Pinpoint the cell where the given text exists, returning its (x, y) midpoint coordinate. 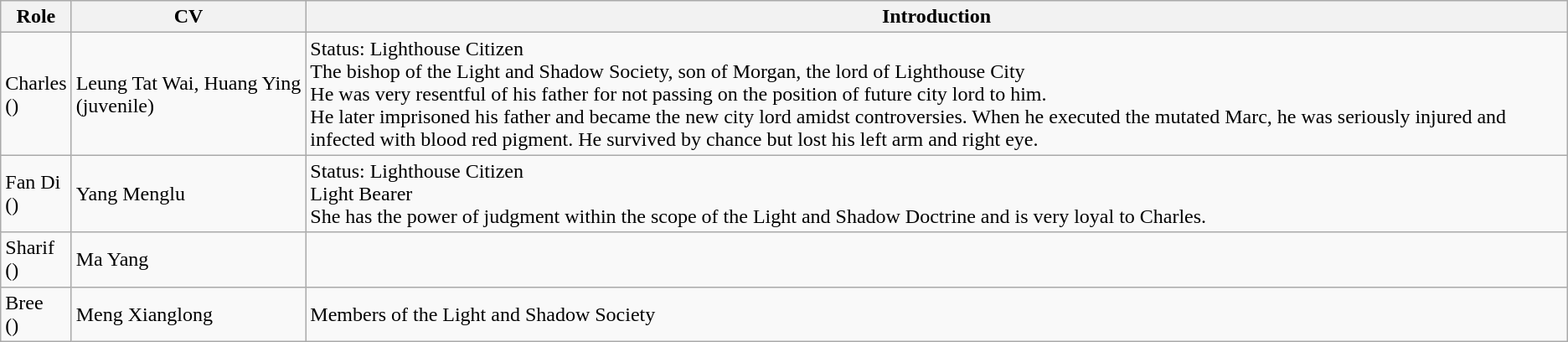
Sharif() (36, 260)
Charles() (36, 94)
Meng Xianglong (188, 313)
Leung Tat Wai, Huang Ying (juvenile) (188, 94)
Role (36, 17)
CV (188, 17)
Status: Lighthouse CitizenLight BearerShe has the power of judgment within the scope of the Light and Shadow Doctrine and is very loyal to Charles. (936, 194)
Members of the Light and Shadow Society (936, 313)
Yang Menglu (188, 194)
Fan Di() (36, 194)
Bree() (36, 313)
Introduction (936, 17)
Ma Yang (188, 260)
